Determine the [X, Y] coordinate at the center of the cell enclosing the given text.  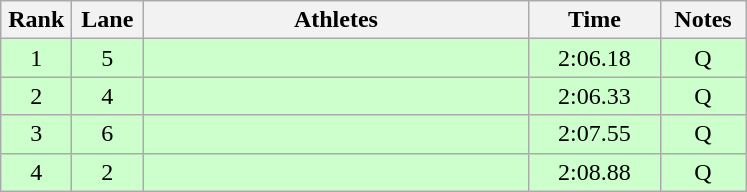
Rank [36, 20]
Notes [703, 20]
2:07.55 [594, 134]
Time [594, 20]
5 [108, 58]
1 [36, 58]
Lane [108, 20]
2:06.33 [594, 96]
3 [36, 134]
2:08.88 [594, 172]
6 [108, 134]
2:06.18 [594, 58]
Athletes [336, 20]
